From the cell containing the given text, extract its center point as (X, Y) coordinate. 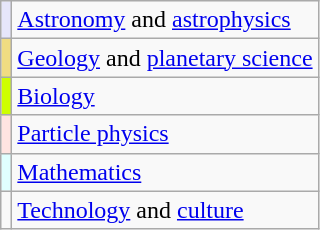
Particle physics (165, 134)
Technology and culture (165, 210)
Astronomy and astrophysics (165, 20)
Geology and planetary science (165, 58)
Biology (165, 96)
Mathematics (165, 172)
